Return the [X, Y] coordinate for the center point of the cell that contains the specified text.  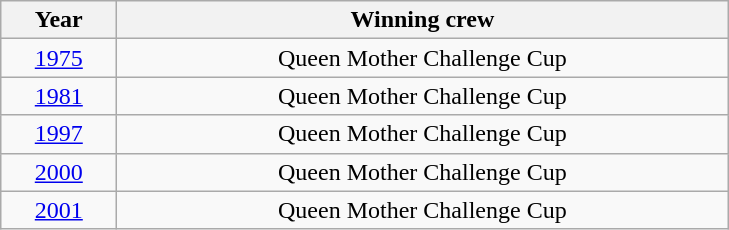
1981 [59, 96]
1997 [59, 134]
Year [59, 20]
Winning crew [422, 20]
2001 [59, 210]
1975 [59, 58]
2000 [59, 172]
